Output the (x, y) coordinate of the center of the cell containing the given text.  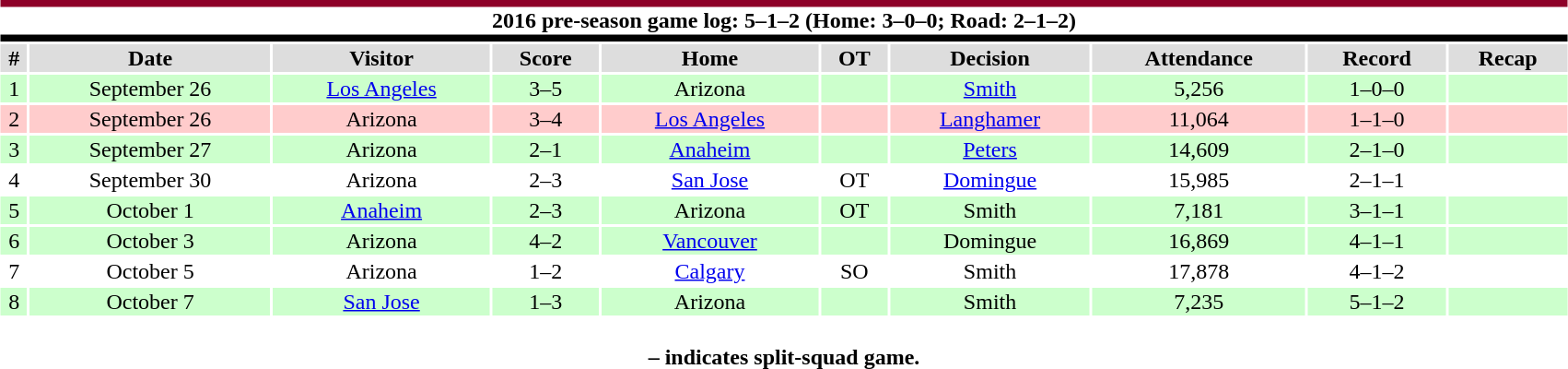
1–1–0 (1376, 119)
# (15, 58)
Date (151, 58)
1–0–0 (1376, 89)
7 (15, 271)
Recap (1507, 58)
2 (15, 119)
Langhamer (990, 119)
2–1–1 (1376, 180)
4–1–1 (1376, 241)
2–1–0 (1376, 149)
Visitor (381, 58)
6 (15, 241)
14,609 (1199, 149)
3 (15, 149)
Attendance (1199, 58)
Score (545, 58)
October 1 (151, 210)
Vancouver (709, 241)
15,985 (1199, 180)
1–2 (545, 271)
1–3 (545, 302)
11,064 (1199, 119)
1 (15, 89)
7,235 (1199, 302)
2016 pre-season game log: 5–1–2 (Home: 3–0–0; Road: 2–1–2) (784, 20)
2–1 (545, 149)
Calgary (709, 271)
September 30 (151, 180)
October 5 (151, 271)
Home (709, 58)
16,869 (1199, 241)
Decision (990, 58)
3–4 (545, 119)
5,256 (1199, 89)
4–1–2 (1376, 271)
3–1–1 (1376, 210)
September 27 (151, 149)
October 3 (151, 241)
Record (1376, 58)
3–5 (545, 89)
8 (15, 302)
SO (854, 271)
October 7 (151, 302)
4 (15, 180)
17,878 (1199, 271)
5 (15, 210)
5–1–2 (1376, 302)
Peters (990, 149)
4–2 (545, 241)
7,181 (1199, 210)
